Return (X, Y) of the center of cell containing provided text 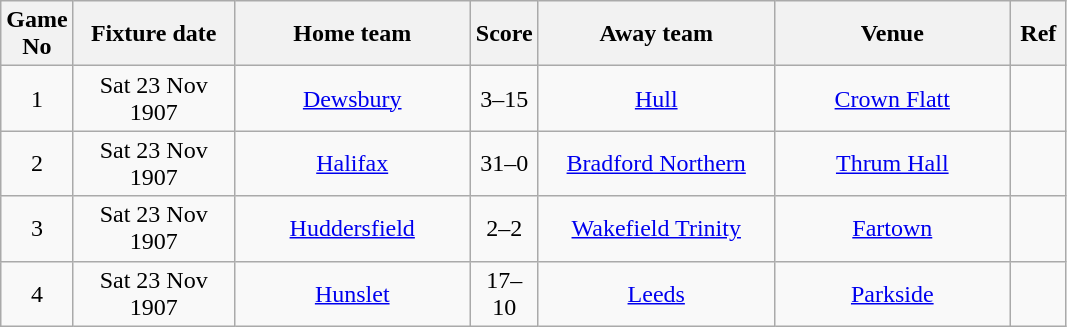
Ref (1038, 34)
Fartown (892, 228)
Crown Flatt (892, 98)
2–2 (504, 228)
Score (504, 34)
Away team (656, 34)
Thrum Hall (892, 164)
Bradford Northern (656, 164)
Leeds (656, 294)
Parkside (892, 294)
Wakefield Trinity (656, 228)
Game No (37, 34)
3–15 (504, 98)
Home team (352, 34)
2 (37, 164)
3 (37, 228)
Huddersfield (352, 228)
17–10 (504, 294)
Dewsbury (352, 98)
4 (37, 294)
Halifax (352, 164)
Fixture date (154, 34)
Hull (656, 98)
1 (37, 98)
Hunslet (352, 294)
31–0 (504, 164)
Venue (892, 34)
